Output the (X, Y) coordinate of the center of the cell containing the given text.  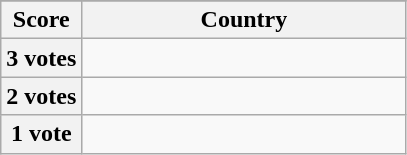
1 vote (42, 134)
Country (244, 20)
3 votes (42, 58)
Score (42, 20)
2 votes (42, 96)
